Determine the [X, Y] coordinate at the center of the cell enclosing the given text.  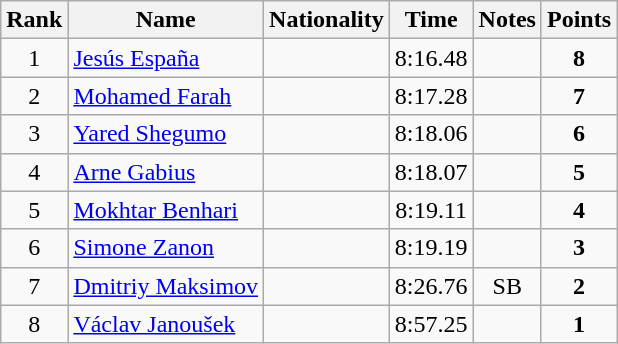
Simone Zanon [166, 248]
Yared Shegumo [166, 134]
8:57.25 [431, 324]
Points [578, 20]
Václav Janoušek [166, 324]
Jesús España [166, 58]
Nationality [327, 20]
Dmitriy Maksimov [166, 286]
SB [507, 286]
Notes [507, 20]
8:19.11 [431, 210]
Name [166, 20]
8:16.48 [431, 58]
8:26.76 [431, 286]
8:19.19 [431, 248]
Time [431, 20]
8:18.07 [431, 172]
8:18.06 [431, 134]
Rank [34, 20]
Mokhtar Benhari [166, 210]
Mohamed Farah [166, 96]
8:17.28 [431, 96]
Arne Gabius [166, 172]
